Output the (X, Y) coordinate of the center of the cell containing the given text.  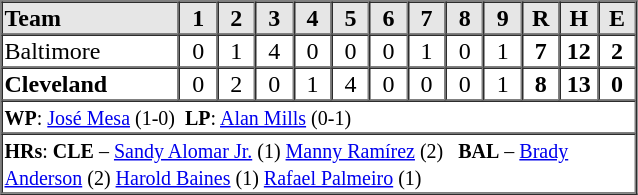
Cleveland (91, 84)
5 (350, 18)
6 (388, 18)
WP: José Mesa (1-0) LP: Alan Mills (0-1) (319, 116)
HRs: CLE – Sandy Alomar Jr. (1) Manny Ramírez (2) BAL – Brady Anderson (2) Harold Baines (1) Rafael Palmeiro (1) (319, 164)
H (579, 18)
Baltimore (91, 50)
12 (579, 50)
9 (503, 18)
E (617, 18)
3 (274, 18)
R (541, 18)
Team (91, 18)
13 (579, 84)
